Search for the cell housing the specified text and yield its [X, Y] center coordinate. 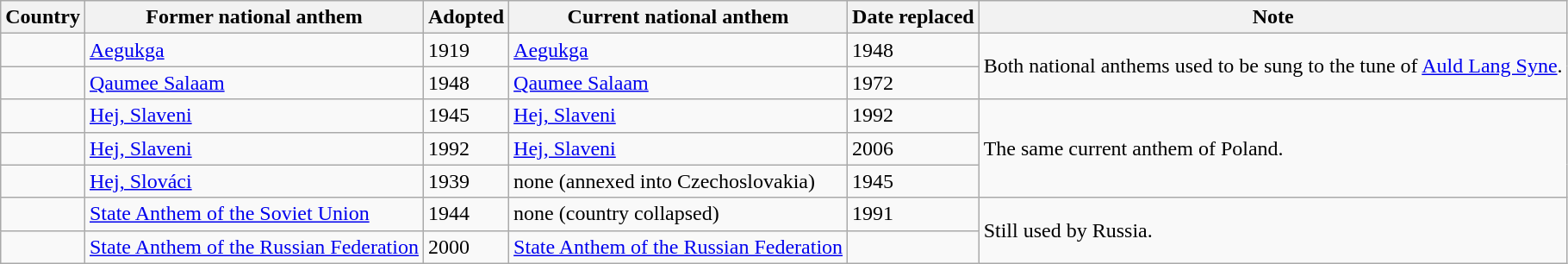
1972 [913, 83]
none (annexed into Czechoslovakia) [679, 181]
1944 [465, 214]
Country [43, 17]
Note [1273, 17]
State Anthem of the Soviet Union [253, 214]
Former national anthem [253, 17]
Both national anthems used to be sung to the tune of Auld Lang Syne. [1273, 66]
1919 [465, 50]
Still used by Russia. [1273, 230]
1939 [465, 181]
none (country collapsed) [679, 214]
Hej, Slováci [253, 181]
2006 [913, 148]
Adopted [465, 17]
Date replaced [913, 17]
1991 [913, 214]
The same current anthem of Poland. [1273, 148]
2000 [465, 247]
Current national anthem [679, 17]
